Capture the cell that displays the provided text and extract its (X, Y) central coordinate. 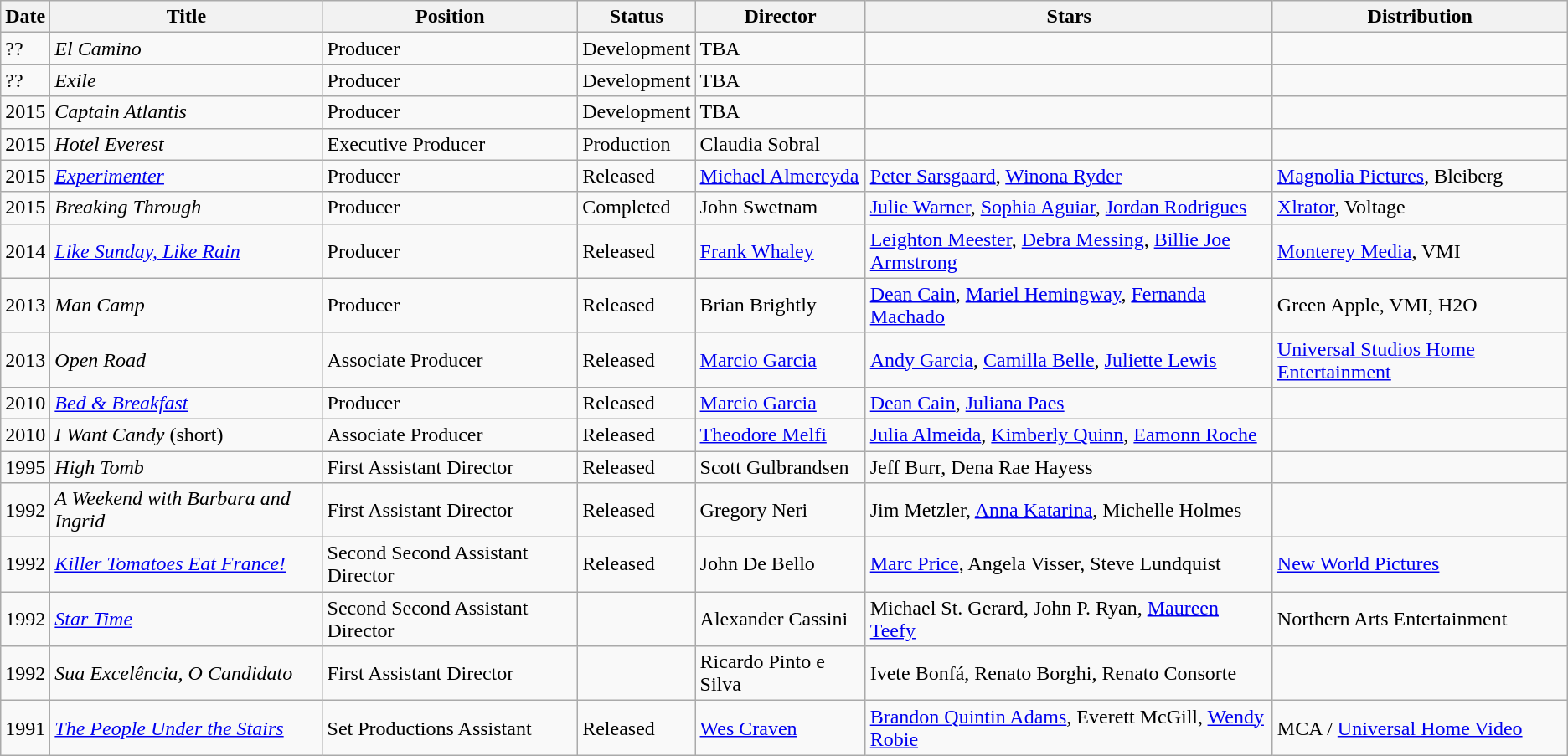
Monterey Media, VMI (1420, 251)
A Weekend with Barbara and Ingrid (186, 511)
MCA / Universal Home Video (1420, 728)
1995 (25, 466)
The People Under the Stairs (186, 728)
Alexander Cassini (781, 620)
Northern Arts Entertainment (1420, 620)
Sua Excelência, O Candidato (186, 673)
Frank Whaley (781, 251)
Captain Atlantis (186, 112)
Magnolia Pictures, Bleiberg (1420, 176)
Universal Studios Home Entertainment (1420, 360)
Status (637, 17)
Man Camp (186, 305)
John Swetnam (781, 208)
Breaking Through (186, 208)
Completed (637, 208)
Wes Craven (781, 728)
Set Productions Assistant (451, 728)
Dean Cain, Juliana Paes (1069, 403)
Open Road (186, 360)
Executive Producer (451, 144)
Experimenter (186, 176)
Michael Almereyda (781, 176)
2014 (25, 251)
Brian Brightly (781, 305)
Claudia Sobral (781, 144)
Date (25, 17)
Jim Metzler, Anna Katarina, Michelle Holmes (1069, 511)
I Want Candy (short) (186, 435)
Julie Warner, Sophia Aguiar, Jordan Rodrigues (1069, 208)
Gregory Neri (781, 511)
Theodore Melfi (781, 435)
High Tomb (186, 466)
El Camino (186, 49)
Star Time (186, 620)
Production (637, 144)
Title (186, 17)
Xlrator, Voltage (1420, 208)
New World Pictures (1420, 564)
Killer Tomatoes Eat France! (186, 564)
Dean Cain, Mariel Hemingway, Fernanda Machado (1069, 305)
John De Bello (781, 564)
Ivete Bonfá, Renato Borghi, Renato Consorte (1069, 673)
Stars (1069, 17)
Jeff Burr, Dena Rae Hayess (1069, 466)
Director (781, 17)
Andy Garcia, Camilla Belle, Juliette Lewis (1069, 360)
Exile (186, 80)
Position (451, 17)
Leighton Meester, Debra Messing, Billie Joe Armstrong (1069, 251)
Marc Price, Angela Visser, Steve Lundquist (1069, 564)
Distribution (1420, 17)
Hotel Everest (186, 144)
Scott Gulbrandsen (781, 466)
1991 (25, 728)
Green Apple, VMI, H2O (1420, 305)
Like Sunday, Like Rain (186, 251)
Ricardo Pinto e Silva (781, 673)
Bed & Breakfast (186, 403)
Julia Almeida, Kimberly Quinn, Eamonn Roche (1069, 435)
Peter Sarsgaard, Winona Ryder (1069, 176)
Michael St. Gerard, John P. Ryan, Maureen Teefy (1069, 620)
Brandon Quintin Adams, Everett McGill, Wendy Robie (1069, 728)
